Identify which cell holds the provided text, then report its (X, Y) central coordinate. 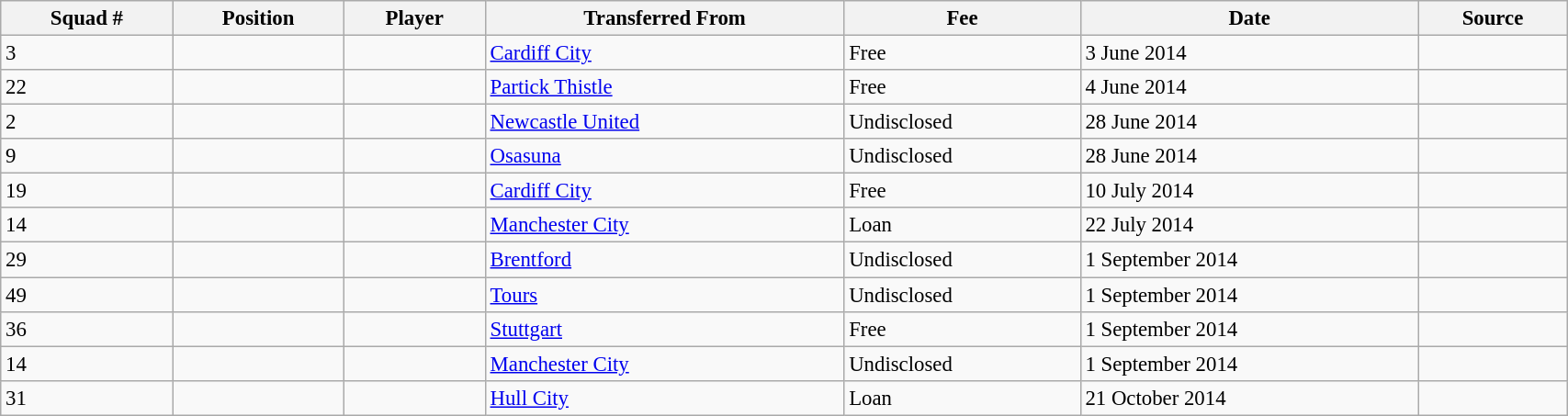
Player (414, 18)
Hull City (665, 398)
31 (86, 398)
3 June 2014 (1249, 53)
9 (86, 156)
Squad # (86, 18)
Date (1249, 18)
49 (86, 295)
Transferred From (665, 18)
10 July 2014 (1249, 191)
4 June 2014 (1249, 87)
Source (1492, 18)
Partick Thistle (665, 87)
Brentford (665, 260)
Newcastle United (665, 122)
Osasuna (665, 156)
3 (86, 53)
36 (86, 329)
21 October 2014 (1249, 398)
Position (258, 18)
22 July 2014 (1249, 225)
Stuttgart (665, 329)
22 (86, 87)
2 (86, 122)
19 (86, 191)
Tours (665, 295)
29 (86, 260)
Fee (963, 18)
